Return (X, Y) of the center of cell containing provided text 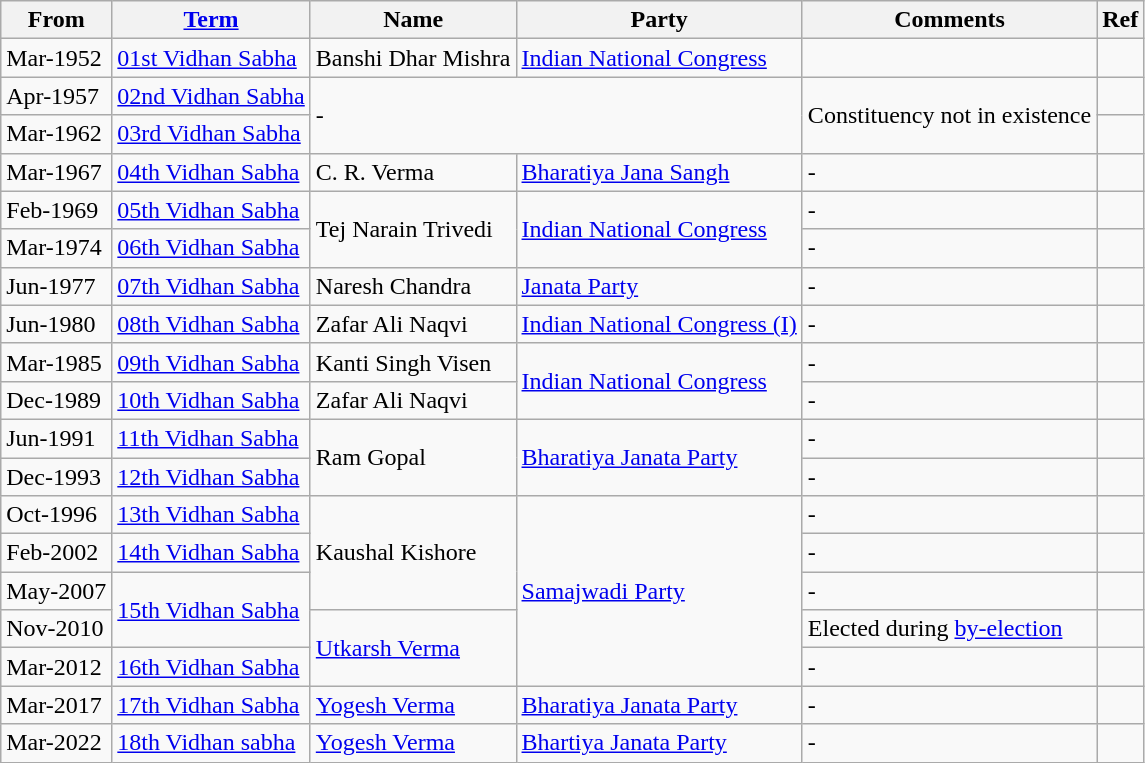
C. R. Verma (413, 172)
04th Vidhan Sabha (211, 172)
Naresh Chandra (413, 286)
03rd Vidhan Sabha (211, 134)
01st Vidhan Sabha (211, 58)
Mar-1962 (56, 134)
Kaushal Kishore (413, 553)
Mar-1985 (56, 362)
16th Vidhan Sabha (211, 667)
Name (413, 20)
Mar-2012 (56, 667)
06th Vidhan Sabha (211, 248)
Elected during by-election (949, 629)
Ram Gopal (413, 457)
Bharatiya Jana Sangh (659, 172)
Party (659, 20)
13th Vidhan Sabha (211, 515)
Mar-2017 (56, 705)
Jun-1980 (56, 324)
10th Vidhan Sabha (211, 400)
Comments (949, 20)
Tej Narain Trivedi (413, 229)
Bhartiya Janata Party (659, 743)
Constituency not in existence (949, 115)
Janata Party (659, 286)
Samajwadi Party (659, 591)
Nov-2010 (56, 629)
Term (211, 20)
Oct-1996 (56, 515)
08th Vidhan Sabha (211, 324)
15th Vidhan Sabha (211, 610)
09th Vidhan Sabha (211, 362)
Feb-2002 (56, 553)
Mar-1967 (56, 172)
17th Vidhan Sabha (211, 705)
Utkarsh Verma (413, 648)
Jun-1991 (56, 438)
18th Vidhan sabha (211, 743)
From (56, 20)
Dec-1993 (56, 477)
Mar-1974 (56, 248)
Jun-1977 (56, 286)
Kanti Singh Visen (413, 362)
11th Vidhan Sabha (211, 438)
Feb-1969 (56, 210)
07th Vidhan Sabha (211, 286)
Banshi Dhar Mishra (413, 58)
May-2007 (56, 591)
Mar-2022 (56, 743)
Ref (1120, 20)
Apr-1957 (56, 96)
12th Vidhan Sabha (211, 477)
Indian National Congress (I) (659, 324)
05th Vidhan Sabha (211, 210)
Dec-1989 (56, 400)
02nd Vidhan Sabha (211, 96)
14th Vidhan Sabha (211, 553)
Mar-1952 (56, 58)
